Detect which cell encompasses the target text, then output its [x, y] center coordinate. 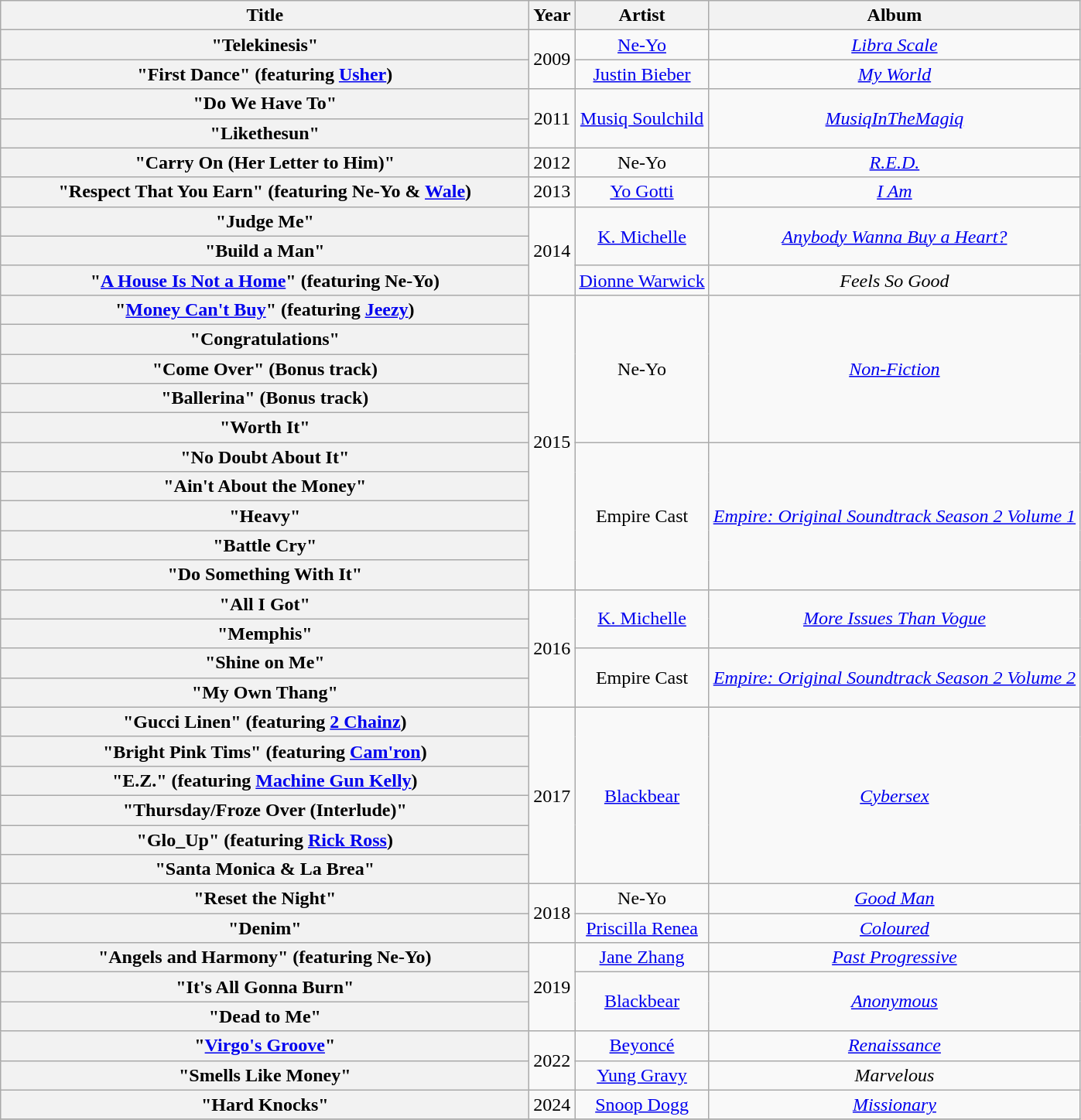
Cybersex [895, 795]
2013 [552, 192]
Beyoncé [642, 1046]
2012 [552, 162]
"Denim" [265, 928]
Yo Gotti [642, 192]
"Memphis" [265, 633]
"Smells Like Money" [265, 1075]
"Congratulations" [265, 339]
My World [895, 74]
Dionne Warwick [642, 280]
"Dead to Me" [265, 1016]
"Thursday/Froze Over (Interlude)" [265, 810]
2022 [552, 1060]
Artist [642, 15]
"Come Over" (Bonus track) [265, 369]
Anonymous [895, 1002]
"Likethesun" [265, 133]
"Reset the Night" [265, 899]
"Ain't About the Money" [265, 487]
"A House Is Not a Home" (featuring Ne-Yo) [265, 280]
Renaissance [895, 1046]
"Money Can't Buy" (featuring Jeezy) [265, 309]
"Build a Man" [265, 251]
"Do Something With It" [265, 575]
I Am [895, 192]
Justin Bieber [642, 74]
"My Own Thang" [265, 692]
"E.Z." (featuring Machine Gun Kelly) [265, 780]
Musiq Soulchild [642, 118]
Year [552, 15]
"Judge Me" [265, 221]
"Respect That You Earn" (featuring Ne-Yo & Wale) [265, 192]
2015 [552, 442]
"It's All Gonna Burn" [265, 987]
"Santa Monica & La Brea" [265, 869]
Good Man [895, 899]
2016 [552, 648]
"Glo_Up" (featuring Rick Ross) [265, 839]
"Ballerina" (Bonus track) [265, 398]
More Issues Than Vogue [895, 619]
"Gucci Linen" (featuring 2 Chainz) [265, 722]
"Virgo's Groove" [265, 1046]
"Hard Knocks" [265, 1105]
Past Progressive [895, 958]
Priscilla Renea [642, 928]
"Bright Pink Tims" (featuring Cam'ron) [265, 751]
2009 [552, 60]
"All I Got" [265, 604]
"First Dance" (featuring Usher) [265, 74]
"Do We Have To" [265, 104]
2011 [552, 118]
"Shine on Me" [265, 663]
Snoop Dogg [642, 1105]
2017 [552, 795]
2024 [552, 1105]
Non-Fiction [895, 368]
2019 [552, 987]
"Heavy" [265, 516]
Title [265, 15]
"Worth It" [265, 428]
Empire: Original Soundtrack Season 2 Volume 2 [895, 678]
Libra Scale [895, 45]
"Battle Cry" [265, 545]
Empire: Original Soundtrack Season 2 Volume 1 [895, 516]
2018 [552, 913]
Missionary [895, 1105]
2014 [552, 251]
Anybody Wanna Buy a Heart? [895, 236]
Feels So Good [895, 280]
Marvelous [895, 1075]
"Carry On (Her Letter to Him)" [265, 162]
Yung Gravy [642, 1075]
"Telekinesis" [265, 45]
R.E.D. [895, 162]
Coloured [895, 928]
Jane Zhang [642, 958]
"Angels and Harmony" (featuring Ne-Yo) [265, 958]
Album [895, 15]
MusiqInTheMagiq [895, 118]
"No Doubt About It" [265, 457]
